Search for the cell housing the specified text and yield its (X, Y) center coordinate. 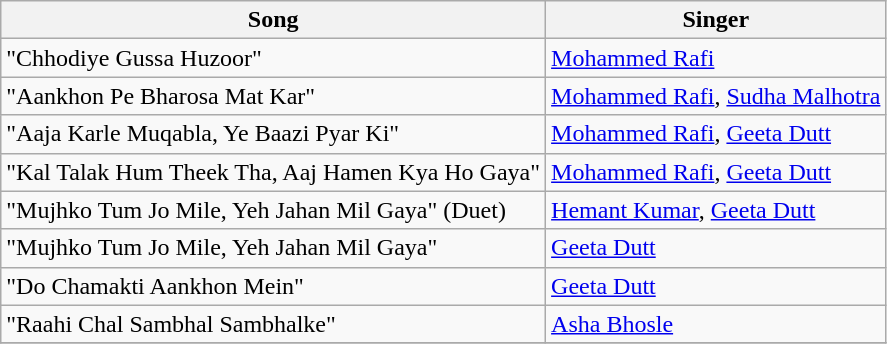
"Chhodiye Gussa Huzoor" (274, 58)
"Aaja Karle Muqabla, Ye Baazi Pyar Ki" (274, 134)
Hemant Kumar, Geeta Dutt (716, 210)
"Raahi Chal Sambhal Sambhalke" (274, 324)
"Kal Talak Hum Theek Tha, Aaj Hamen Kya Ho Gaya" (274, 172)
"Mujhko Tum Jo Mile, Yeh Jahan Mil Gaya" (274, 248)
Song (274, 20)
Mohammed Rafi (716, 58)
Mohammed Rafi, Sudha Malhotra (716, 96)
Singer (716, 20)
Asha Bhosle (716, 324)
"Aankhon Pe Bharosa Mat Kar" (274, 96)
"Mujhko Tum Jo Mile, Yeh Jahan Mil Gaya" (Duet) (274, 210)
"Do Chamakti Aankhon Mein" (274, 286)
